Search for the cell housing the specified text and yield its [x, y] center coordinate. 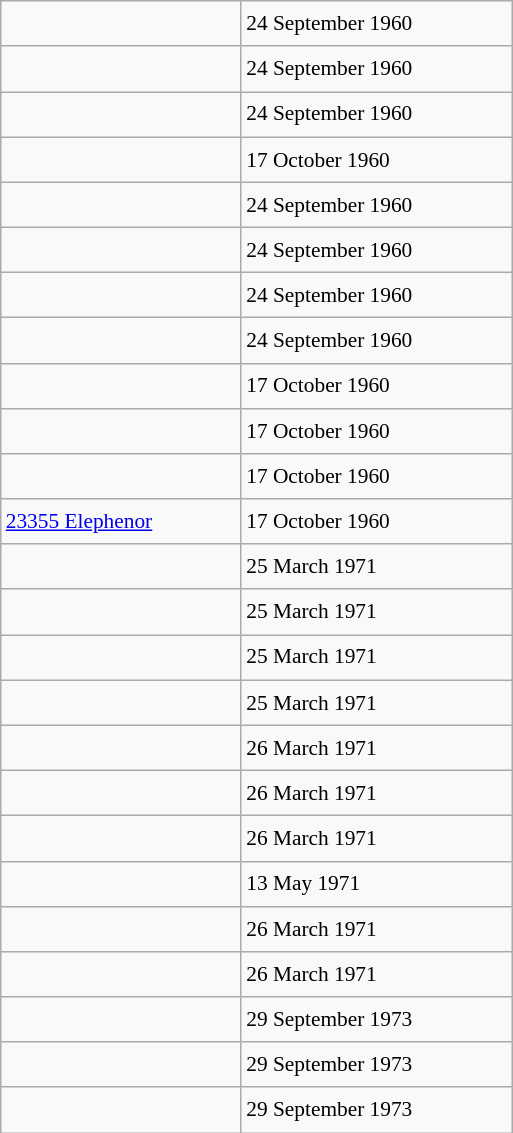
13 May 1971 [376, 884]
23355 Elephenor [121, 522]
